Search for the cell housing the specified text and yield its [x, y] center coordinate. 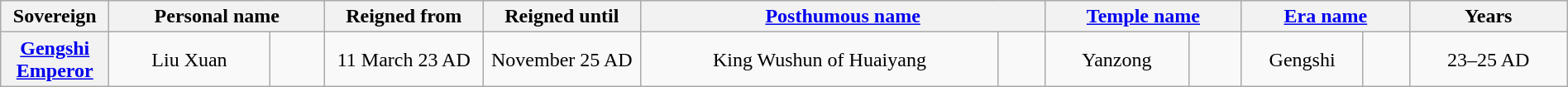
Temple name [1143, 17]
Yanzong [1116, 60]
Years [1489, 17]
11 March 23 AD [404, 60]
November 25 AD [562, 60]
Reigned from [404, 17]
Reigned until [562, 17]
Sovereign [55, 17]
Liu Xuan [189, 60]
Gengshi [1302, 60]
King Wushun of Huaiyang [820, 60]
23–25 AD [1489, 60]
Gengshi Emperor [55, 60]
Personal name [217, 17]
Era name [1325, 17]
Posthumous name [844, 17]
